Output the [x, y] coordinate of the center of the cell containing the given text.  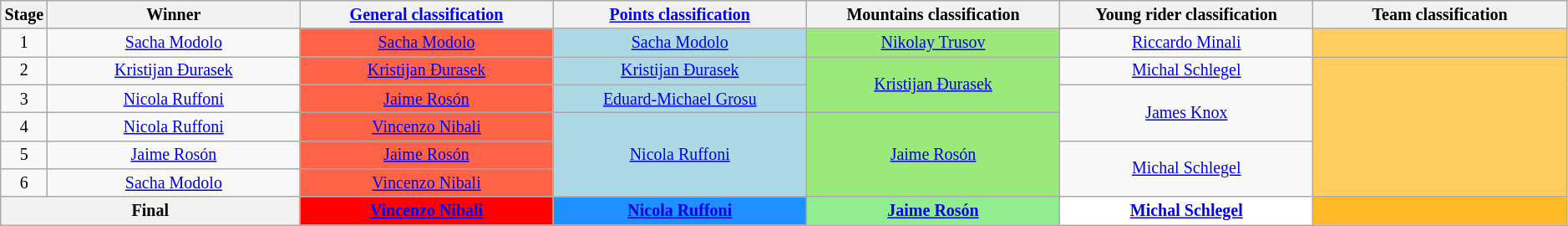
Riccardo Minali [1186, 44]
6 [24, 182]
Mountains classification [932, 15]
General classification [426, 15]
3 [24, 99]
Final [150, 211]
Winner [174, 15]
1 [24, 44]
Young rider classification [1186, 15]
Eduard-Michael Grosu [680, 99]
Points classification [680, 15]
Nikolay Trusov [932, 44]
5 [24, 154]
Team classification [1440, 15]
2 [24, 70]
James Knox [1186, 112]
4 [24, 127]
Stage [24, 15]
